Detect which cell encompasses the target text, then output its (X, Y) center coordinate. 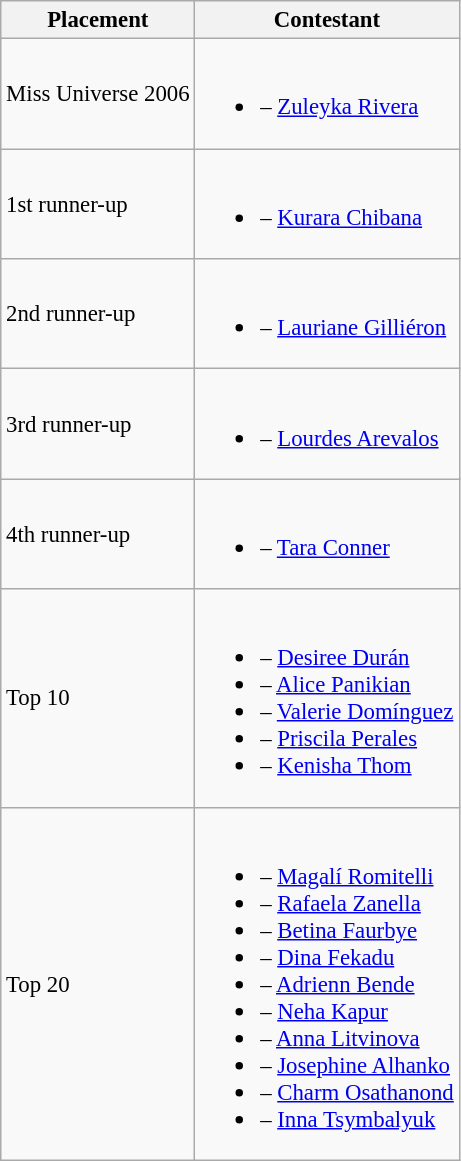
Contestant (327, 20)
2nd runner-up (98, 314)
– Zuleyka Rivera (327, 94)
– Lauriane Gilliéron (327, 314)
Top 10 (98, 698)
– Lourdes Arevalos (327, 424)
– Desiree Durán – Alice Panikian – Valerie Domínguez – Priscila Perales – Kenisha Thom (327, 698)
– Tara Conner (327, 534)
3rd runner-up (98, 424)
4th runner-up (98, 534)
Miss Universe 2006 (98, 94)
Top 20 (98, 984)
– Kurara Chibana (327, 204)
1st runner-up (98, 204)
Placement (98, 20)
